Output the [x, y] coordinate of the center of the cell containing the given text.  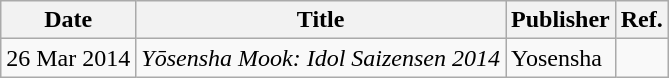
Publisher [561, 20]
Yōsensha Mook: Idol Saizensen 2014 [321, 58]
Yosensha [561, 58]
Ref. [642, 20]
Date [68, 20]
26 Mar 2014 [68, 58]
Title [321, 20]
